For the text-containing cell, return its midpoint in [x, y] coordinate format. 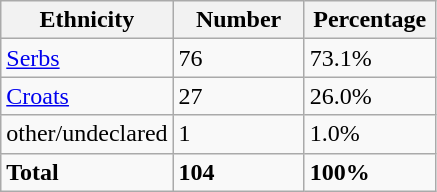
1 [238, 134]
73.1% [370, 58]
100% [370, 172]
Total [87, 172]
Percentage [370, 20]
Ethnicity [87, 20]
27 [238, 96]
104 [238, 172]
1.0% [370, 134]
Number [238, 20]
Croats [87, 96]
Serbs [87, 58]
26.0% [370, 96]
other/undeclared [87, 134]
76 [238, 58]
